For the text-containing cell, return its midpoint in (X, Y) coordinate format. 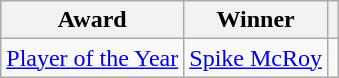
Award (92, 20)
Spike McRoy (256, 58)
Player of the Year (92, 58)
Winner (256, 20)
